For the text-containing cell, return its midpoint in (X, Y) coordinate format. 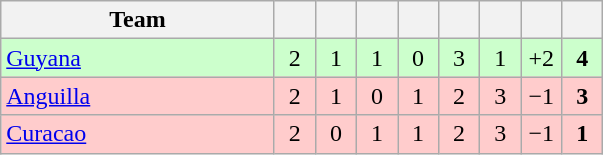
Anguilla (138, 96)
Team (138, 20)
Guyana (138, 58)
Curacao (138, 134)
+2 (542, 58)
4 (582, 58)
